For the text-containing cell, return its midpoint in [x, y] coordinate format. 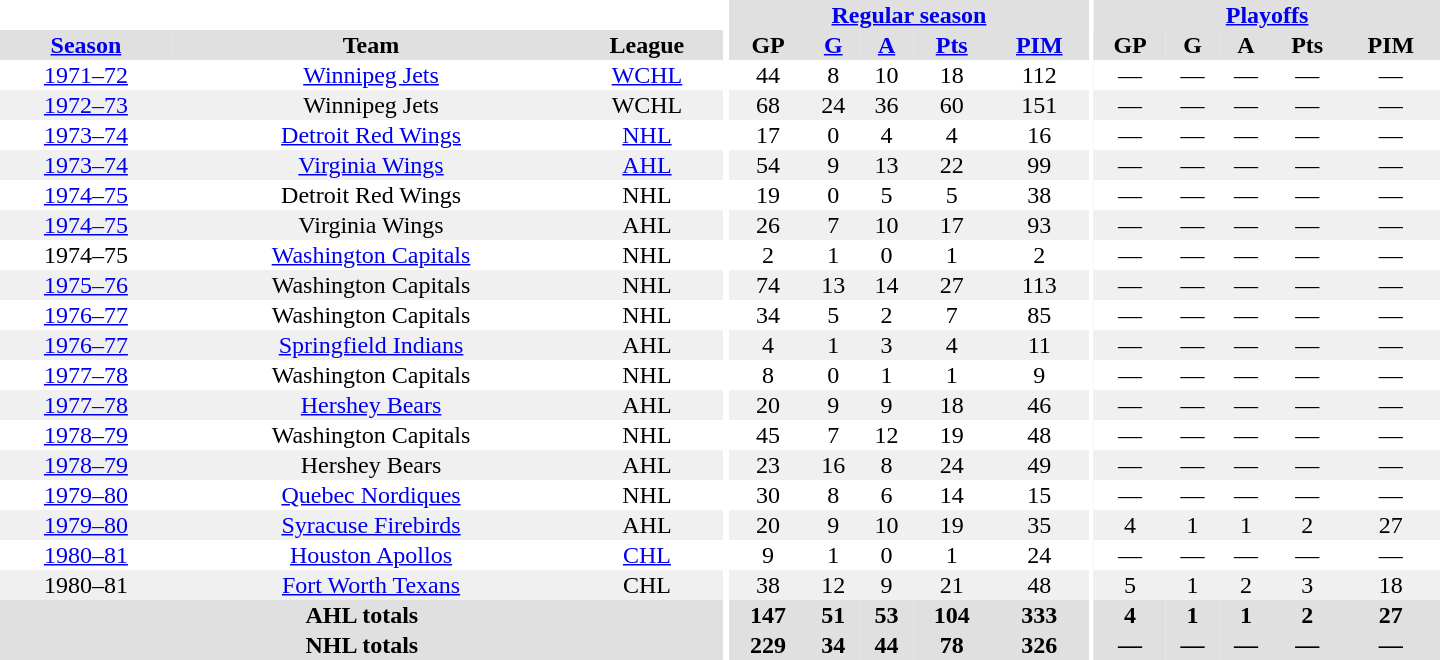
Syracuse Firebirds [371, 525]
112 [1039, 75]
74 [768, 285]
104 [952, 615]
Houston Apollos [371, 555]
151 [1039, 105]
85 [1039, 315]
35 [1039, 525]
36 [886, 105]
Playoffs [1267, 15]
78 [952, 645]
21 [952, 585]
AHL totals [362, 615]
99 [1039, 165]
Season [86, 45]
46 [1039, 405]
11 [1039, 345]
23 [768, 465]
Springfield Indians [371, 345]
Team [371, 45]
Quebec Nordiques [371, 495]
Regular season [910, 15]
68 [768, 105]
54 [768, 165]
113 [1039, 285]
229 [768, 645]
60 [952, 105]
League [646, 45]
Fort Worth Texans [371, 585]
NHL totals [362, 645]
30 [768, 495]
1971–72 [86, 75]
45 [768, 435]
22 [952, 165]
147 [768, 615]
93 [1039, 225]
1972–73 [86, 105]
333 [1039, 615]
26 [768, 225]
53 [886, 615]
6 [886, 495]
15 [1039, 495]
1975–76 [86, 285]
51 [834, 615]
49 [1039, 465]
326 [1039, 645]
